Extract the (X, Y) coordinate from the center of the cell holding the provided text.  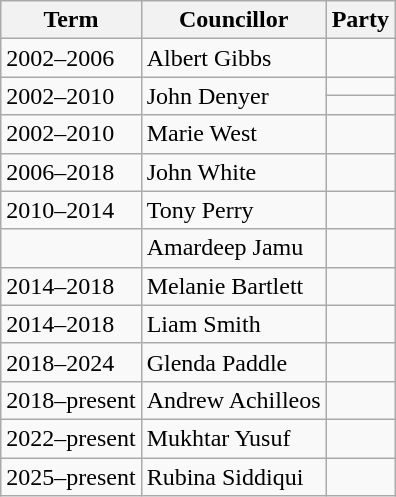
2022–present (71, 438)
2018–present (71, 400)
Marie West (234, 134)
2010–2014 (71, 210)
Rubina Siddiqui (234, 477)
Councillor (234, 20)
Glenda Paddle (234, 362)
John Denyer (234, 96)
Liam Smith (234, 324)
Party (360, 20)
Term (71, 20)
Tony Perry (234, 210)
Mukhtar Yusuf (234, 438)
Melanie Bartlett (234, 286)
Amardeep Jamu (234, 248)
2002–2006 (71, 58)
Andrew Achilleos (234, 400)
2025–present (71, 477)
Albert Gibbs (234, 58)
2018–2024 (71, 362)
2006–2018 (71, 172)
John White (234, 172)
